Return [X, Y] of the center of cell containing provided text 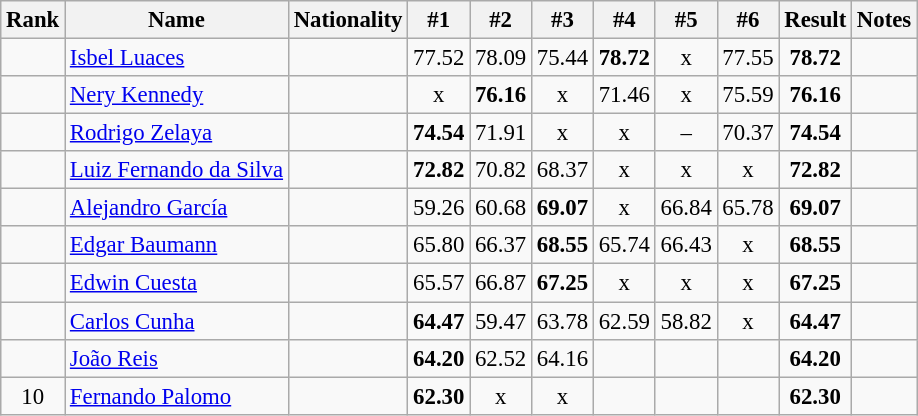
Alejandro García [177, 208]
63.78 [563, 321]
Isbel Luaces [177, 58]
10 [33, 396]
78.09 [501, 58]
62.59 [624, 321]
71.91 [501, 133]
#4 [624, 20]
66.37 [501, 245]
Fernando Palomo [177, 396]
77.52 [439, 58]
62.52 [501, 358]
– [686, 133]
65.57 [439, 283]
Edwin Cuesta [177, 283]
66.84 [686, 208]
Luiz Fernando da Silva [177, 170]
Nery Kennedy [177, 95]
71.46 [624, 95]
Rank [33, 20]
65.78 [748, 208]
Edgar Baumann [177, 245]
#2 [501, 20]
59.26 [439, 208]
#3 [563, 20]
70.82 [501, 170]
#5 [686, 20]
Carlos Cunha [177, 321]
Notes [884, 20]
77.55 [748, 58]
65.74 [624, 245]
68.37 [563, 170]
Nationality [348, 20]
Result [816, 20]
75.59 [748, 95]
59.47 [501, 321]
75.44 [563, 58]
60.68 [501, 208]
#1 [439, 20]
65.80 [439, 245]
66.87 [501, 283]
Rodrigo Zelaya [177, 133]
70.37 [748, 133]
64.16 [563, 358]
João Reis [177, 358]
#6 [748, 20]
58.82 [686, 321]
Name [177, 20]
66.43 [686, 245]
